Locate the cell with the specified text and output its [X, Y] center coordinate. 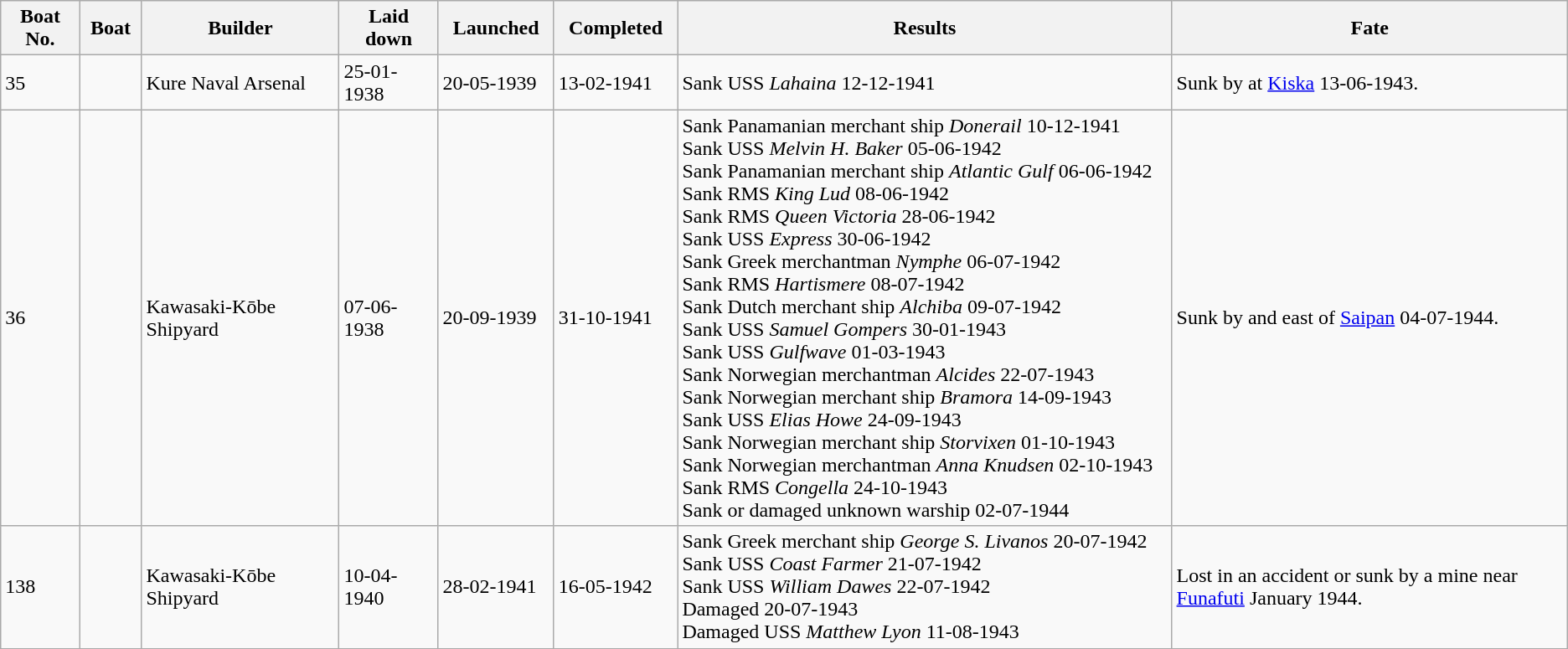
Fate [1369, 28]
Sank USS Lahaina 12-12-1941 [925, 82]
138 [40, 587]
13-02-1941 [616, 82]
Laid down [389, 28]
Builder [240, 28]
Sunk by and east of Saipan 04-07-1944. [1369, 318]
35 [40, 82]
Sunk by at Kiska 13-06-1943. [1369, 82]
31-10-1941 [616, 318]
07-06-1938 [389, 318]
20-05-1939 [496, 82]
10-04-1940 [389, 587]
Kure Naval Arsenal [240, 82]
Lost in an accident or sunk by a mine near Funafuti January 1944. [1369, 587]
36 [40, 318]
Boat No. [40, 28]
Boat [111, 28]
Launched [496, 28]
28-02-1941 [496, 587]
Results [925, 28]
25-01-1938 [389, 82]
20-09-1939 [496, 318]
16-05-1942 [616, 587]
Completed [616, 28]
